Locate the cell with the specified text and output its [x, y] center coordinate. 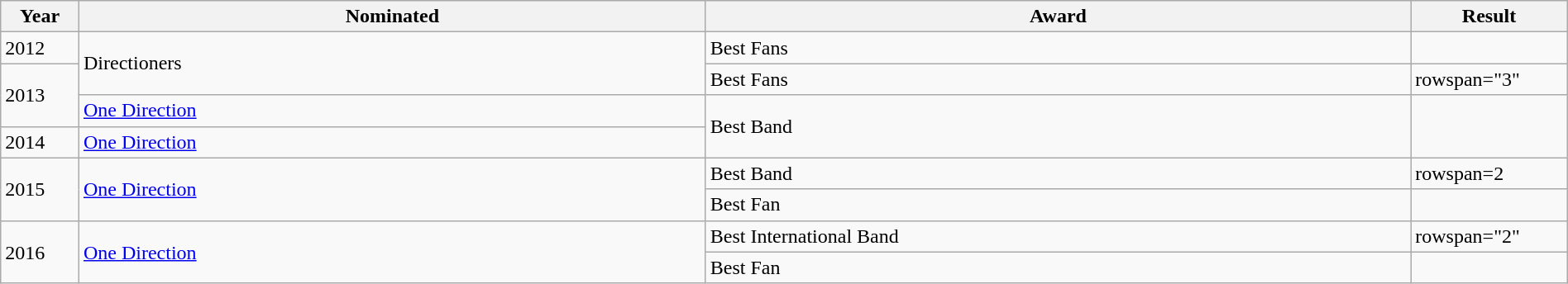
rowspan="2" [1489, 236]
2013 [40, 95]
Nominated [392, 17]
Directioners [392, 64]
2014 [40, 142]
2015 [40, 189]
Best International Band [1059, 236]
2016 [40, 252]
rowspan=2 [1489, 173]
Year [40, 17]
Award [1059, 17]
2012 [40, 48]
rowspan="3" [1489, 79]
Result [1489, 17]
